Search for the cell housing the specified text and yield its [X, Y] center coordinate. 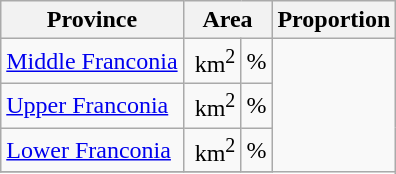
Lower Franconia [92, 150]
Proportion [334, 20]
Area [228, 20]
Middle Franconia [92, 62]
Province [92, 20]
Upper Franconia [92, 106]
